Output the [x, y] coordinate of the center of the cell containing the given text.  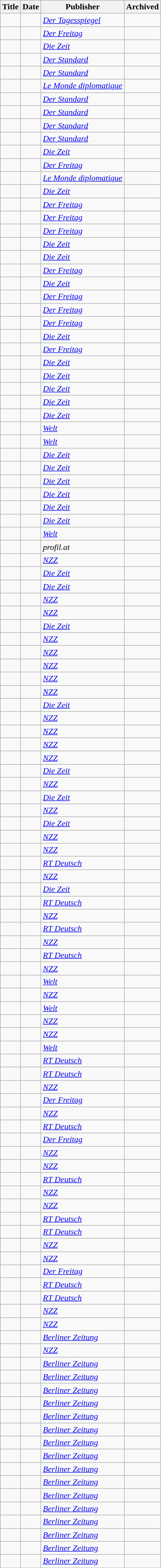
Title [10, 7]
Archived [143, 7]
Der Tagesspiegel [82, 20]
Date [30, 7]
Publisher [82, 7]
profil.at [82, 547]
